Pinpoint the cell where the given text exists, returning its (x, y) midpoint coordinate. 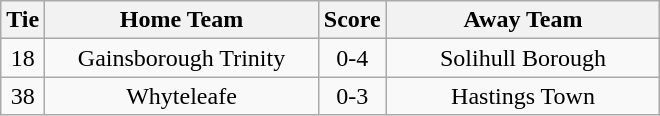
Solihull Borough (523, 58)
Gainsborough Trinity (182, 58)
0-3 (352, 96)
Home Team (182, 20)
Score (352, 20)
38 (23, 96)
0-4 (352, 58)
18 (23, 58)
Hastings Town (523, 96)
Whyteleafe (182, 96)
Tie (23, 20)
Away Team (523, 20)
